Capture the cell that displays the provided text and extract its [x, y] central coordinate. 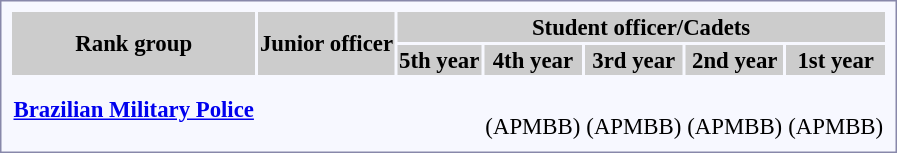
Rank group [134, 44]
4th year [533, 60]
Brazilian Military Police [134, 110]
1st year [836, 60]
3rd year [634, 60]
Junior officer [326, 44]
5th year [440, 60]
2nd year [735, 60]
Student officer/Cadets [642, 27]
